Detect which cell encompasses the target text, then output its [X, Y] center coordinate. 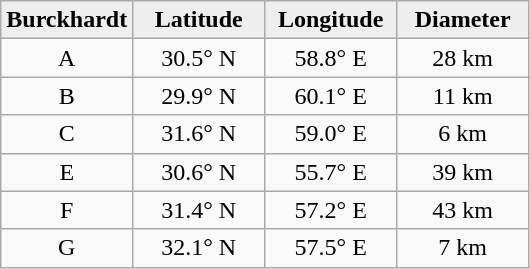
55.7° E [331, 172]
31.4° N [199, 210]
Diameter [463, 20]
59.0° E [331, 134]
43 km [463, 210]
30.6° N [199, 172]
57.5° E [331, 248]
Burckhardt [67, 20]
30.5° N [199, 58]
28 km [463, 58]
39 km [463, 172]
Longitude [331, 20]
E [67, 172]
B [67, 96]
C [67, 134]
F [67, 210]
58.8° E [331, 58]
6 km [463, 134]
31.6° N [199, 134]
11 km [463, 96]
60.1° E [331, 96]
7 km [463, 248]
A [67, 58]
G [67, 248]
Latitude [199, 20]
57.2° E [331, 210]
29.9° N [199, 96]
32.1° N [199, 248]
